Provide the (X, Y) coordinate of the cell's center where the given text is located.  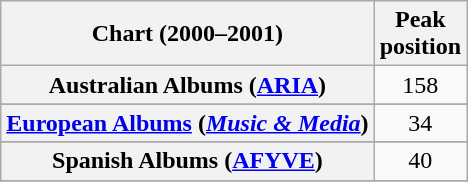
Chart (2000–2001) (188, 34)
Australian Albums (ARIA) (188, 85)
Peakposition (420, 34)
34 (420, 123)
158 (420, 85)
European Albums (Music & Media) (188, 123)
40 (420, 161)
Spanish Albums (AFYVE) (188, 161)
